Capture the cell that displays the provided text and extract its (X, Y) central coordinate. 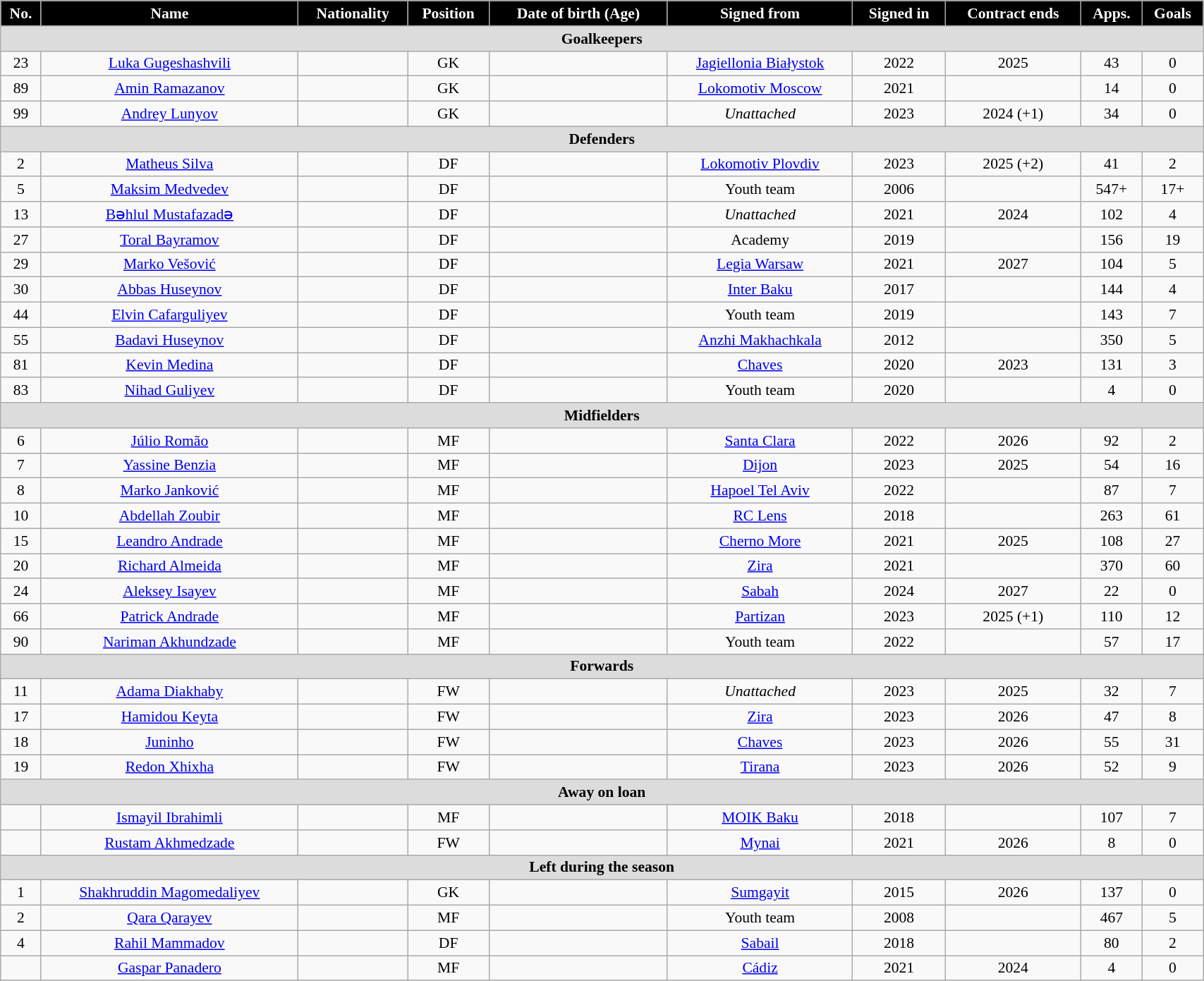
99 (21, 114)
Rahil Mammadov (169, 943)
60 (1172, 566)
Júlio Romão (169, 441)
29 (21, 264)
15 (21, 541)
Santa Clara (760, 441)
467 (1112, 918)
Legia Warsaw (760, 264)
Richard Almeida (169, 566)
20 (21, 566)
57 (1112, 642)
Signed in (899, 13)
2006 (899, 190)
Matheus Silva (169, 164)
14 (1112, 89)
107 (1112, 817)
Aleksey Isayev (169, 592)
87 (1112, 491)
Sabail (760, 943)
Forwards (602, 666)
Away on loan (602, 793)
34 (1112, 114)
2012 (899, 340)
2017 (899, 290)
Cherno More (760, 541)
108 (1112, 541)
13 (21, 214)
Adama Diakhaby (169, 692)
Position (449, 13)
MOIK Baku (760, 817)
Ismayil Ibrahimli (169, 817)
144 (1112, 290)
Tirana (760, 767)
10 (21, 516)
Dijon (760, 465)
9 (1172, 767)
Date of birth (Age) (578, 13)
104 (1112, 264)
Mynai (760, 843)
Nariman Akhundzade (169, 642)
2008 (899, 918)
22 (1112, 592)
350 (1112, 340)
Amin Ramazanov (169, 89)
24 (21, 592)
Lokomotiv Plovdiv (760, 164)
Abdellah Zoubir (169, 516)
137 (1112, 893)
90 (21, 642)
Rustam Akhmedzade (169, 843)
Hapoel Tel Aviv (760, 491)
31 (1172, 742)
3 (1172, 365)
Inter Baku (760, 290)
Signed from (760, 13)
54 (1112, 465)
Abbas Huseynov (169, 290)
Sumgayit (760, 893)
Name (169, 13)
41 (1112, 164)
Jagiellonia Białystok (760, 63)
Juninho (169, 742)
Sabah (760, 592)
102 (1112, 214)
547+ (1112, 190)
Hamidou Keyta (169, 717)
30 (21, 290)
Lokomotiv Moscow (760, 89)
156 (1112, 240)
47 (1112, 717)
81 (21, 365)
1 (21, 893)
Partizan (760, 616)
11 (21, 692)
Contract ends (1013, 13)
Patrick Andrade (169, 616)
Left during the season (602, 867)
92 (1112, 441)
Cádiz (760, 968)
Gaspar Panadero (169, 968)
18 (21, 742)
2015 (899, 893)
Goals (1172, 13)
Bəhlul Mustafazadə (169, 214)
52 (1112, 767)
370 (1112, 566)
143 (1112, 315)
Badavi Huseynov (169, 340)
66 (21, 616)
RC Lens (760, 516)
Goalkeepers (602, 39)
Elvin Cafarguliyev (169, 315)
Defenders (602, 139)
131 (1112, 365)
Redon Xhixha (169, 767)
Luka Gugeshashvili (169, 63)
Midfielders (602, 415)
Shakhruddin Magomedaliyev (169, 893)
Kevin Medina (169, 365)
Toral Bayramov (169, 240)
Nationality (353, 13)
61 (1172, 516)
Academy (760, 240)
32 (1112, 692)
Yassine Benzia (169, 465)
Maksim Medvedev (169, 190)
44 (21, 315)
89 (21, 89)
Qara Qarayev (169, 918)
Marko Vešović (169, 264)
263 (1112, 516)
12 (1172, 616)
110 (1112, 616)
43 (1112, 63)
2025 (+1) (1013, 616)
83 (21, 391)
2024 (+1) (1013, 114)
23 (21, 63)
Marko Janković (169, 491)
17+ (1172, 190)
16 (1172, 465)
2025 (+2) (1013, 164)
Apps. (1112, 13)
6 (21, 441)
Andrey Lunyov (169, 114)
Anzhi Makhachkala (760, 340)
Nihad Guliyev (169, 391)
80 (1112, 943)
No. (21, 13)
Leandro Andrade (169, 541)
